Output the [x, y] coordinate of the center of the cell containing the given text.  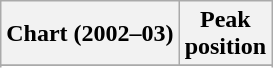
Chart (2002–03) [90, 34]
Peakposition [225, 34]
